Locate the cell with the specified text and output its [x, y] center coordinate. 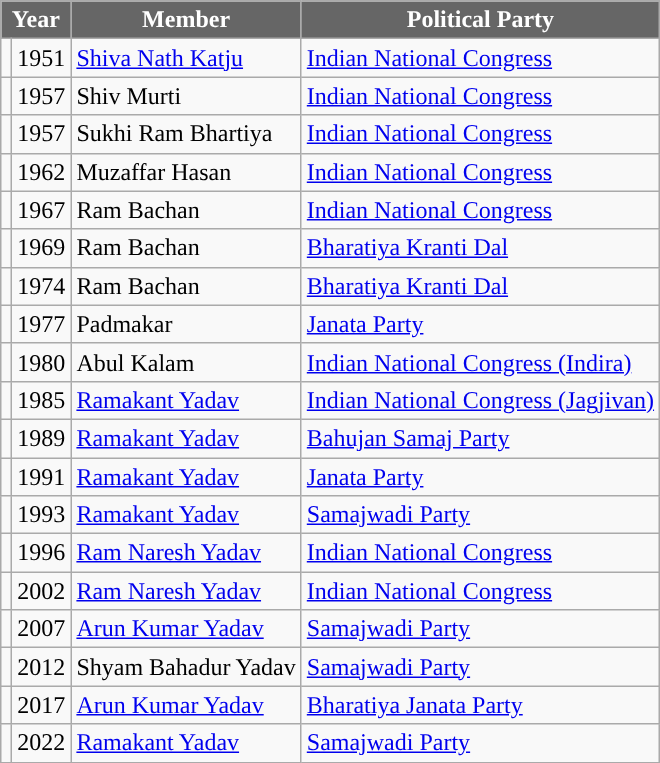
1996 [42, 553]
1985 [42, 400]
Abul Kalam [186, 362]
1989 [42, 438]
1951 [42, 58]
Member [186, 20]
Sukhi Ram Bhartiya [186, 134]
Shiva Nath Katju [186, 58]
1977 [42, 324]
1969 [42, 248]
2002 [42, 591]
1993 [42, 515]
Padmakar [186, 324]
2007 [42, 629]
2022 [42, 743]
1974 [42, 286]
Shiv Murti [186, 96]
1991 [42, 477]
2012 [42, 667]
Indian National Congress (Indira) [480, 362]
Political Party [480, 20]
Bahujan Samaj Party [480, 438]
2017 [42, 705]
Muzaffar Hasan [186, 172]
1980 [42, 362]
Bharatiya Janata Party [480, 705]
1967 [42, 210]
Shyam Bahadur Yadav [186, 667]
1962 [42, 172]
Year [36, 20]
Indian National Congress (Jagjivan) [480, 400]
